Capture the cell that displays the provided text and extract its (x, y) central coordinate. 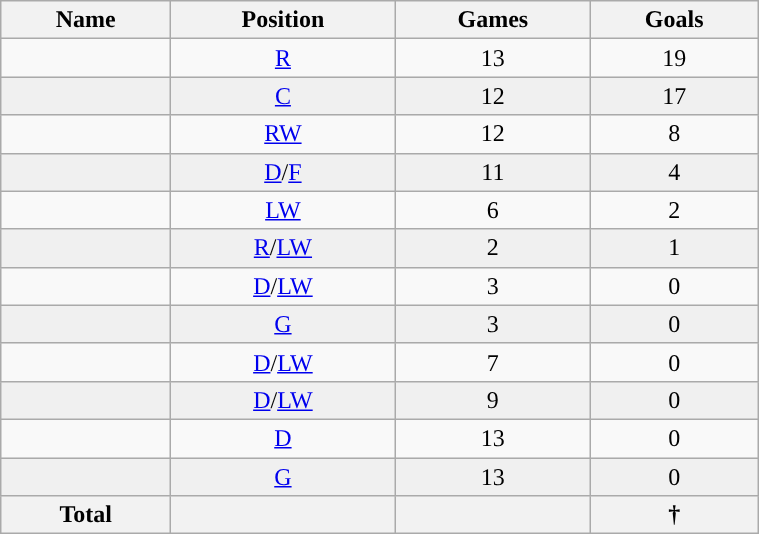
D (283, 438)
17 (674, 96)
19 (674, 58)
Games (493, 20)
Goals (674, 20)
RW (283, 134)
6 (493, 210)
† (674, 515)
LW (283, 210)
Total (86, 515)
9 (493, 400)
C (283, 96)
8 (674, 134)
7 (493, 362)
Position (283, 20)
11 (493, 172)
R/LW (283, 248)
R (283, 58)
D/F (283, 172)
1 (674, 248)
4 (674, 172)
Name (86, 20)
